Identify which cell holds the provided text, then report its [x, y] central coordinate. 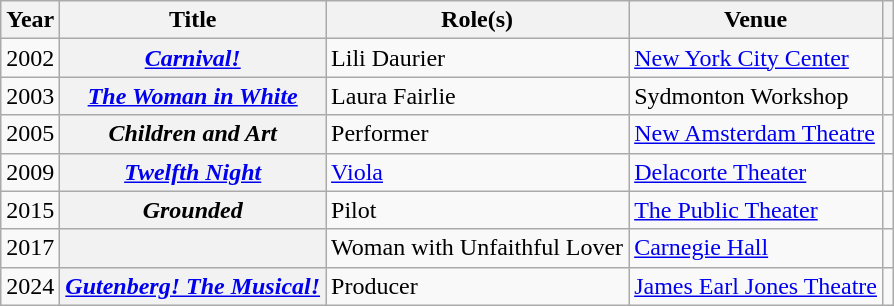
Viola [478, 172]
2005 [30, 134]
The Woman in White [193, 96]
Pilot [478, 210]
2015 [30, 210]
New York City Center [756, 58]
Twelfth Night [193, 172]
Delacorte Theater [756, 172]
James Earl Jones Theatre [756, 286]
The Public Theater [756, 210]
2002 [30, 58]
2017 [30, 248]
Producer [478, 286]
Laura Fairlie [478, 96]
Woman with Unfaithful Lover [478, 248]
Carnival! [193, 58]
Performer [478, 134]
2009 [30, 172]
Year [30, 20]
Sydmonton Workshop [756, 96]
Title [193, 20]
New Amsterdam Theatre [756, 134]
2024 [30, 286]
Role(s) [478, 20]
Grounded [193, 210]
2003 [30, 96]
Venue [756, 20]
Gutenberg! The Musical! [193, 286]
Carnegie Hall [756, 248]
Children and Art [193, 134]
Lili Daurier [478, 58]
